From the cell containing the given text, extract its center point as (X, Y) coordinate. 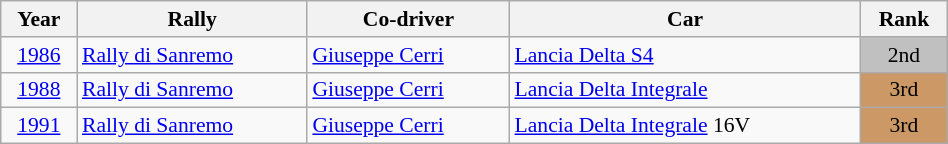
Year (39, 19)
Car (686, 19)
Lancia Delta Integrale 16V (686, 126)
Rank (904, 19)
Co-driver (408, 19)
1986 (39, 55)
1988 (39, 90)
2nd (904, 55)
Rally (192, 19)
1991 (39, 126)
Lancia Delta Integrale (686, 90)
Lancia Delta S4 (686, 55)
